Provide the (x, y) coordinate of the cell's center where the given text is located.  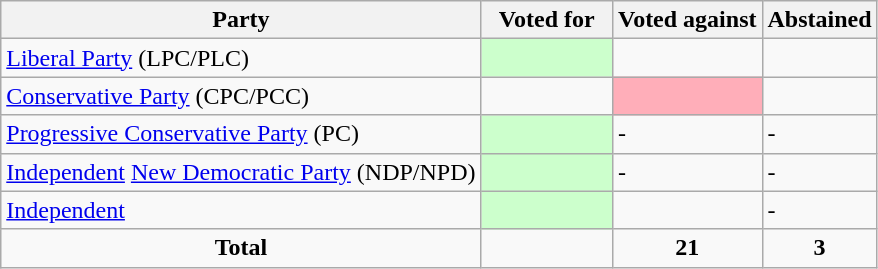
3 (820, 248)
Progressive Conservative Party (PC) (241, 134)
Party (241, 20)
21 (687, 248)
Liberal Party (LPC/PLC) (241, 58)
Conservative Party (CPC/PCC) (241, 96)
Total (241, 248)
Voted for (546, 20)
Independent New Democratic Party (NDP/NPD) (241, 172)
Abstained (820, 20)
Independent (241, 210)
Voted against (687, 20)
